Capture the cell that displays the provided text and extract its (x, y) central coordinate. 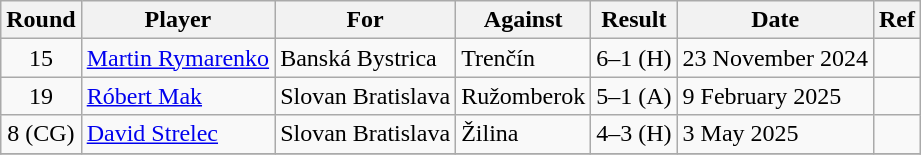
3 May 2025 (775, 134)
Ružomberok (524, 96)
Žilina (524, 134)
19 (41, 96)
David Strelec (178, 134)
Round (41, 20)
4–3 (H) (634, 134)
8 (CG) (41, 134)
Banská Bystrica (366, 58)
15 (41, 58)
Ref (896, 20)
5–1 (A) (634, 96)
23 November 2024 (775, 58)
Róbert Mak (178, 96)
Player (178, 20)
Date (775, 20)
Result (634, 20)
Trenčín (524, 58)
Martin Rymarenko (178, 58)
For (366, 20)
9 February 2025 (775, 96)
Against (524, 20)
6–1 (H) (634, 58)
